Extract the [x, y] coordinate from the center of the cell holding the provided text.  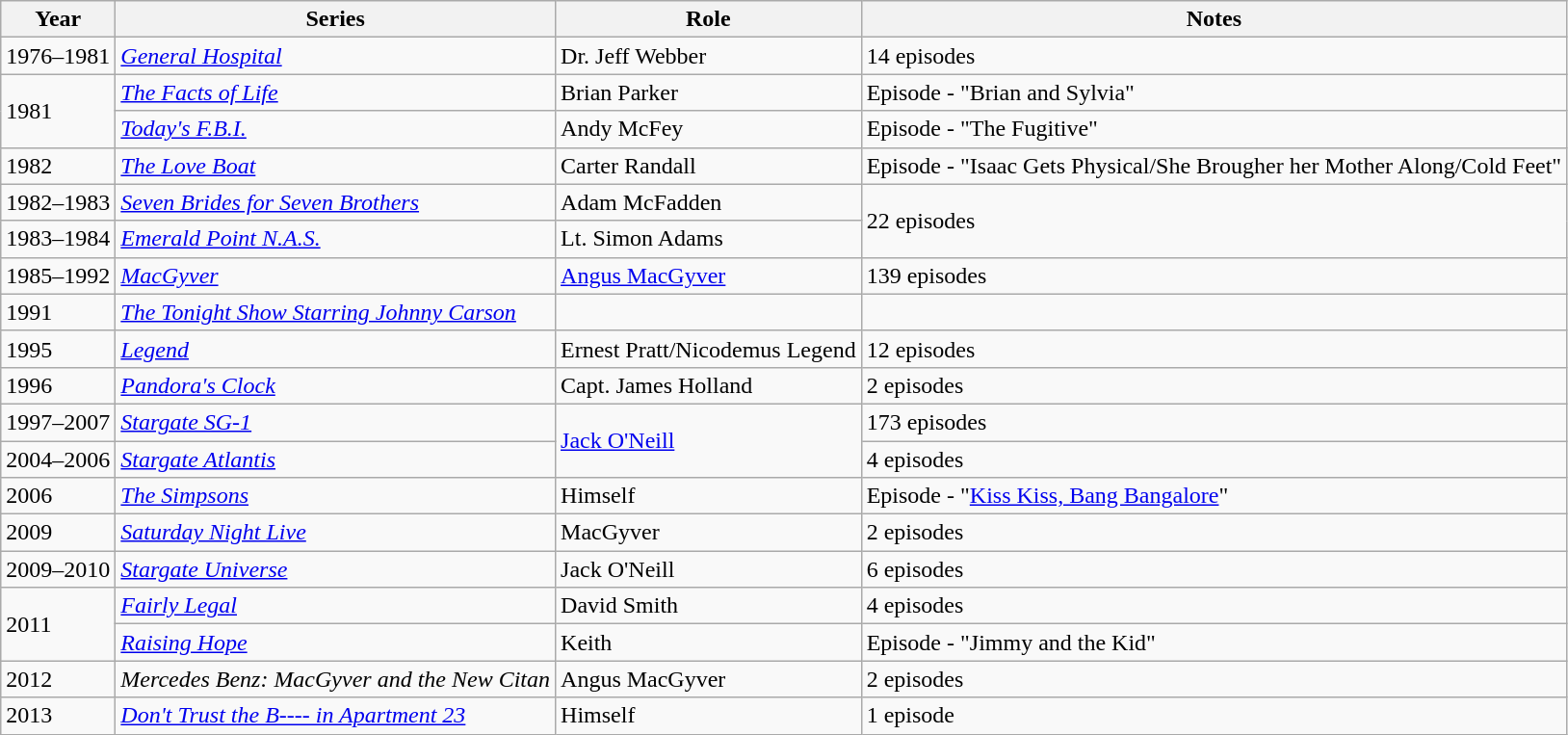
2004–2006 [58, 459]
2009–2010 [58, 569]
The Love Boat [335, 166]
2006 [58, 496]
Episode - "Kiss Kiss, Bang Bangalore" [1214, 496]
Ernest Pratt/Nicodemus Legend [709, 349]
1996 [58, 385]
139 episodes [1214, 276]
Emerald Point N.A.S. [335, 239]
Stargate Universe [335, 569]
Episode - "Isaac Gets Physical/She Brougher her Mother Along/Cold Feet" [1214, 166]
Capt. James Holland [709, 385]
1985–1992 [58, 276]
1 episode [1214, 716]
12 episodes [1214, 349]
David Smith [709, 606]
2012 [58, 679]
Stargate Atlantis [335, 459]
2009 [58, 533]
Fairly Legal [335, 606]
Adam McFadden [709, 202]
2011 [58, 624]
Andy McFey [709, 129]
Keith [709, 643]
Notes [1214, 19]
173 episodes [1214, 422]
1982 [58, 166]
Lt. Simon Adams [709, 239]
Saturday Night Live [335, 533]
Brian Parker [709, 92]
Stargate SG-1 [335, 422]
1983–1984 [58, 239]
The Tonight Show Starring Johnny Carson [335, 312]
Episode - "Jimmy and the Kid" [1214, 643]
2013 [58, 716]
1991 [58, 312]
1997–2007 [58, 422]
14 episodes [1214, 56]
Legend [335, 349]
1981 [58, 111]
Role [709, 19]
Dr. Jeff Webber [709, 56]
Raising Hope [335, 643]
Seven Brides for Seven Brothers [335, 202]
The Simpsons [335, 496]
Series [335, 19]
Episode - "Brian and Sylvia" [1214, 92]
6 episodes [1214, 569]
Mercedes Benz: MacGyver and the New Citan [335, 679]
The Facts of Life [335, 92]
Pandora's Clock [335, 385]
General Hospital [335, 56]
1976–1981 [58, 56]
Carter Randall [709, 166]
Year [58, 19]
22 episodes [1214, 221]
1995 [58, 349]
Today's F.B.I. [335, 129]
Episode - "The Fugitive" [1214, 129]
Don't Trust the B---- in Apartment 23 [335, 716]
1982–1983 [58, 202]
